Capture the cell that displays the provided text and extract its [x, y] central coordinate. 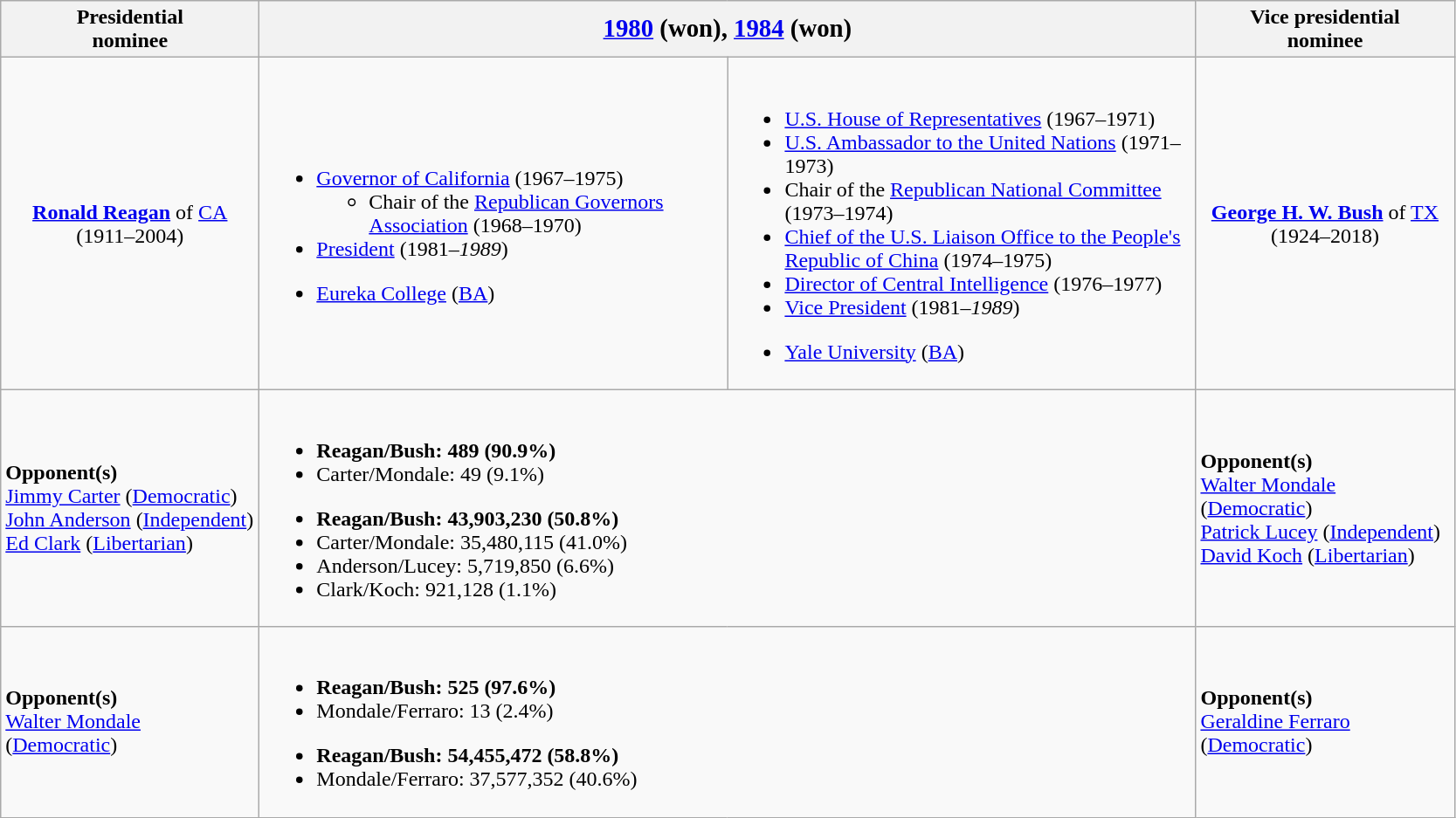
George H. W. Bush of TX(1924–2018) [1325, 223]
Opponent(s)Geraldine Ferraro (Democratic) [1325, 722]
1980 (won), 1984 (won) [728, 30]
Reagan/Bush: 525 (97.6%)Mondale/Ferraro: 13 (2.4%)Reagan/Bush: 54,455,472 (58.8%)Mondale/Ferraro: 37,577,352 (40.6%) [728, 722]
Opponent(s)Jimmy Carter (Democratic)John Anderson (Independent)Ed Clark (Libertarian) [130, 508]
Presidentialnominee [130, 30]
Vice presidentialnominee [1325, 30]
Ronald Reagan of CA(1911–2004) [130, 223]
Opponent(s)Walter Mondale (Democratic) [130, 722]
Opponent(s)Walter Mondale (Democratic)Patrick Lucey (Independent)David Koch (Libertarian) [1325, 508]
Governor of California (1967–1975)Chair of the Republican Governors Association (1968–1970)President (1981–1989)Eureka College (BA) [493, 223]
